From the cell containing the given text, extract its center point as (X, Y) coordinate. 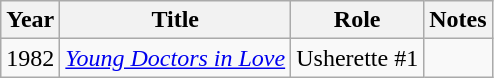
Young Doctors in Love (176, 58)
1982 (30, 58)
Title (176, 20)
Role (358, 20)
Notes (458, 20)
Usherette #1 (358, 58)
Year (30, 20)
